Scan for the cell matching the given text and deliver its [X, Y] coordinate at center. 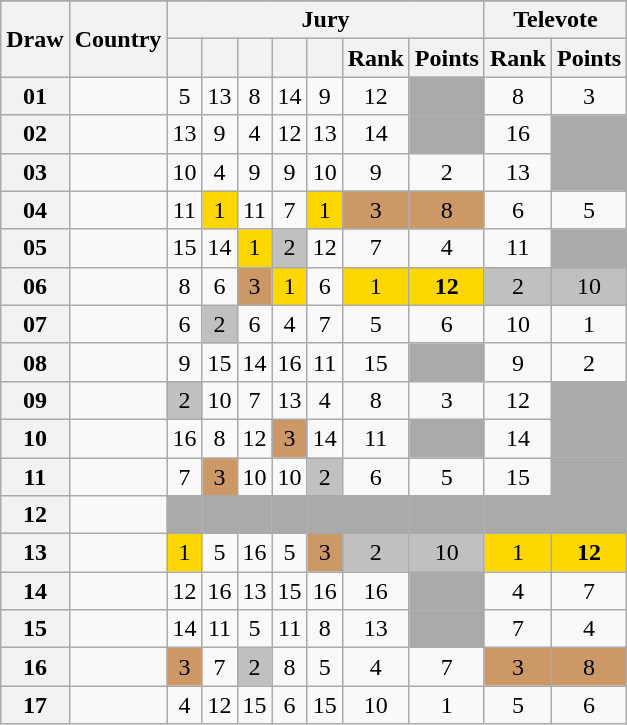
03 [35, 172]
Country [118, 39]
01 [35, 96]
05 [35, 248]
02 [35, 134]
08 [35, 362]
04 [35, 210]
17 [35, 705]
Televote [555, 20]
07 [35, 324]
06 [35, 286]
Draw [35, 39]
Jury [326, 20]
09 [35, 400]
